Return [x, y] of the center of cell containing provided text 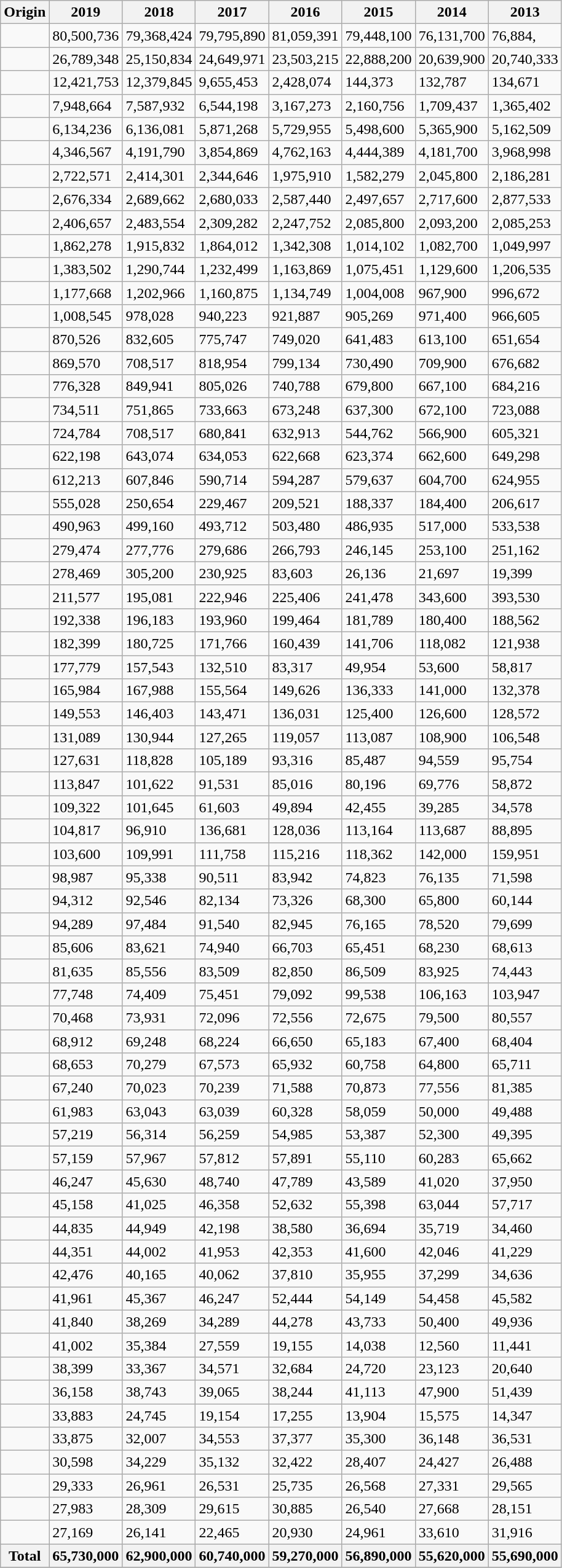
193,960 [232, 620]
160,439 [305, 643]
4,181,700 [451, 152]
41,002 [86, 1345]
38,580 [305, 1228]
192,338 [86, 620]
70,279 [159, 1065]
52,632 [305, 1205]
5,498,600 [379, 129]
57,812 [232, 1158]
70,873 [379, 1088]
921,887 [305, 316]
50,000 [451, 1111]
1,864,012 [232, 246]
76,884, [525, 36]
37,299 [451, 1275]
41,113 [379, 1392]
94,312 [86, 901]
79,795,890 [232, 36]
79,699 [525, 924]
90,511 [232, 877]
67,573 [232, 1065]
734,511 [86, 410]
2,587,440 [305, 199]
26,141 [159, 1532]
54,149 [379, 1298]
91,540 [232, 924]
132,787 [451, 82]
195,081 [159, 597]
1,202,966 [159, 293]
14,038 [379, 1345]
188,337 [379, 503]
159,951 [525, 854]
1,383,502 [86, 269]
53,387 [379, 1135]
55,620,000 [451, 1556]
94,289 [86, 924]
2,676,334 [86, 199]
82,134 [232, 901]
165,984 [86, 691]
47,789 [305, 1182]
113,847 [86, 784]
253,100 [451, 550]
63,043 [159, 1111]
776,328 [86, 386]
34,571 [232, 1368]
634,053 [232, 457]
54,985 [305, 1135]
222,946 [232, 597]
157,543 [159, 667]
751,865 [159, 410]
2,497,657 [379, 199]
44,002 [159, 1252]
65,662 [525, 1158]
52,444 [305, 1298]
79,500 [451, 1017]
35,955 [379, 1275]
128,572 [525, 714]
113,687 [451, 831]
730,490 [379, 363]
1,160,875 [232, 293]
132,378 [525, 691]
58,872 [525, 784]
277,776 [159, 550]
72,556 [305, 1017]
393,530 [525, 597]
80,196 [379, 784]
49,395 [525, 1135]
5,871,268 [232, 129]
1,232,499 [232, 269]
978,028 [159, 316]
49,488 [525, 1111]
279,474 [86, 550]
24,720 [379, 1368]
643,074 [159, 457]
76,135 [451, 877]
Origin [25, 12]
2,186,281 [525, 176]
604,700 [451, 480]
50,400 [451, 1322]
733,663 [232, 410]
136,333 [379, 691]
2,085,253 [525, 222]
12,560 [451, 1345]
101,645 [159, 807]
229,467 [232, 503]
80,500,736 [86, 36]
68,613 [525, 947]
65,932 [305, 1065]
966,605 [525, 316]
12,421,753 [86, 82]
68,912 [86, 1041]
31,916 [525, 1532]
641,483 [379, 340]
52,300 [451, 1135]
125,400 [379, 714]
17,255 [305, 1415]
86,509 [379, 971]
92,546 [159, 901]
108,900 [451, 737]
188,562 [525, 620]
996,672 [525, 293]
56,890,000 [379, 1556]
132,510 [232, 667]
127,265 [232, 737]
28,151 [525, 1509]
25,735 [305, 1486]
57,967 [159, 1158]
612,213 [86, 480]
24,745 [159, 1415]
44,278 [305, 1322]
35,132 [232, 1462]
2,093,200 [451, 222]
180,400 [451, 620]
20,930 [305, 1532]
177,779 [86, 667]
82,850 [305, 971]
649,298 [525, 457]
278,469 [86, 573]
805,026 [232, 386]
544,762 [379, 433]
65,711 [525, 1065]
15,575 [451, 1415]
651,654 [525, 340]
41,840 [86, 1322]
37,377 [305, 1439]
1,365,402 [525, 106]
2,428,074 [305, 82]
72,096 [232, 1017]
74,823 [379, 877]
65,451 [379, 947]
60,740,000 [232, 1556]
26,961 [159, 1486]
493,712 [232, 527]
26,531 [232, 1486]
149,553 [86, 714]
49,894 [305, 807]
2,877,533 [525, 199]
28,407 [379, 1462]
79,368,424 [159, 36]
39,285 [451, 807]
83,317 [305, 667]
667,100 [451, 386]
136,031 [305, 714]
3,167,273 [305, 106]
36,158 [86, 1392]
1,342,308 [305, 246]
29,333 [86, 1486]
594,287 [305, 480]
43,589 [379, 1182]
41,229 [525, 1252]
53,600 [451, 667]
54,458 [451, 1298]
5,162,509 [525, 129]
80,557 [525, 1017]
1,075,451 [379, 269]
136,681 [232, 831]
2015 [379, 12]
343,600 [451, 597]
57,891 [305, 1158]
70,239 [232, 1088]
142,000 [451, 854]
25,150,834 [159, 59]
27,668 [451, 1509]
69,776 [451, 784]
4,762,163 [305, 152]
230,925 [232, 573]
146,403 [159, 714]
533,538 [525, 527]
85,556 [159, 971]
1,206,535 [525, 269]
113,164 [379, 831]
97,484 [159, 924]
2,309,282 [232, 222]
566,900 [451, 433]
22,888,200 [379, 59]
1,163,869 [305, 269]
65,730,000 [86, 1556]
69,248 [159, 1041]
83,942 [305, 877]
2,247,752 [305, 222]
1,004,008 [379, 293]
637,300 [379, 410]
68,404 [525, 1041]
184,400 [451, 503]
91,531 [232, 784]
42,455 [379, 807]
34,460 [525, 1228]
517,000 [451, 527]
206,617 [525, 503]
68,230 [451, 947]
3,854,869 [232, 152]
503,480 [305, 527]
940,223 [232, 316]
41,953 [232, 1252]
41,025 [159, 1205]
42,198 [232, 1228]
9,655,453 [232, 82]
75,451 [232, 994]
85,016 [305, 784]
5,365,900 [451, 129]
141,000 [451, 691]
44,949 [159, 1228]
118,082 [451, 643]
27,559 [232, 1345]
19,399 [525, 573]
45,367 [159, 1298]
66,650 [305, 1041]
6,544,198 [232, 106]
77,556 [451, 1088]
1,134,749 [305, 293]
623,374 [379, 457]
74,409 [159, 994]
128,036 [305, 831]
182,399 [86, 643]
64,800 [451, 1065]
60,758 [379, 1065]
590,714 [232, 480]
85,606 [86, 947]
42,353 [305, 1252]
70,023 [159, 1088]
38,743 [159, 1392]
1,049,997 [525, 246]
59,270,000 [305, 1556]
49,936 [525, 1322]
95,338 [159, 877]
622,668 [305, 457]
61,983 [86, 1111]
167,988 [159, 691]
61,603 [232, 807]
32,007 [159, 1439]
55,690,000 [525, 1556]
60,283 [451, 1158]
141,706 [379, 643]
622,198 [86, 457]
20,639,900 [451, 59]
905,269 [379, 316]
1,582,279 [379, 176]
35,719 [451, 1228]
3,968,998 [525, 152]
1,008,545 [86, 316]
83,621 [159, 947]
98,987 [86, 877]
33,875 [86, 1439]
2018 [159, 12]
118,362 [379, 854]
34,578 [525, 807]
131,089 [86, 737]
34,636 [525, 1275]
41,600 [379, 1252]
43,733 [379, 1322]
36,694 [379, 1228]
111,758 [232, 854]
55,110 [379, 1158]
709,900 [451, 363]
775,747 [232, 340]
2,085,800 [379, 222]
24,649,971 [232, 59]
171,766 [232, 643]
2,689,662 [159, 199]
1,862,278 [86, 246]
7,948,664 [86, 106]
155,564 [232, 691]
14,347 [525, 1415]
149,626 [305, 691]
109,991 [159, 854]
60,328 [305, 1111]
58,817 [525, 667]
21,697 [451, 573]
740,788 [305, 386]
77,748 [86, 994]
605,321 [525, 433]
2,680,033 [232, 199]
106,163 [451, 994]
47,900 [451, 1392]
1,129,600 [451, 269]
579,637 [379, 480]
101,622 [159, 784]
56,259 [232, 1135]
30,885 [305, 1509]
266,793 [305, 550]
81,385 [525, 1088]
48,740 [232, 1182]
Total [25, 1556]
6,136,081 [159, 129]
20,740,333 [525, 59]
79,448,100 [379, 36]
41,961 [86, 1298]
39,065 [232, 1392]
1,915,832 [159, 246]
23,503,215 [305, 59]
34,289 [232, 1322]
44,351 [86, 1252]
34,229 [159, 1462]
225,406 [305, 597]
88,895 [525, 831]
76,165 [379, 924]
2,045,800 [451, 176]
45,158 [86, 1205]
2,344,646 [232, 176]
51,439 [525, 1392]
45,630 [159, 1182]
29,615 [232, 1509]
94,559 [451, 761]
60,144 [525, 901]
73,326 [305, 901]
22,465 [232, 1532]
29,565 [525, 1486]
613,100 [451, 340]
78,520 [451, 924]
24,427 [451, 1462]
5,729,955 [305, 129]
24,961 [379, 1532]
58,059 [379, 1111]
67,400 [451, 1041]
32,684 [305, 1368]
103,600 [86, 854]
2,483,554 [159, 222]
144,373 [379, 82]
130,944 [159, 737]
109,322 [86, 807]
181,789 [379, 620]
662,600 [451, 457]
2014 [451, 12]
95,754 [525, 761]
57,159 [86, 1158]
44,835 [86, 1228]
40,062 [232, 1275]
56,314 [159, 1135]
26,789,348 [86, 59]
34,553 [232, 1439]
68,300 [379, 901]
1,082,700 [451, 246]
49,954 [379, 667]
971,400 [451, 316]
305,200 [159, 573]
684,216 [525, 386]
42,046 [451, 1252]
723,088 [525, 410]
211,577 [86, 597]
26,136 [379, 573]
1,014,102 [379, 246]
869,570 [86, 363]
63,044 [451, 1205]
26,568 [379, 1486]
250,654 [159, 503]
35,300 [379, 1439]
83,603 [305, 573]
57,219 [86, 1135]
30,598 [86, 1462]
40,165 [159, 1275]
849,941 [159, 386]
74,940 [232, 947]
70,468 [86, 1017]
27,983 [86, 1509]
2,414,301 [159, 176]
2013 [525, 12]
196,183 [159, 620]
490,963 [86, 527]
2,160,756 [379, 106]
279,686 [232, 550]
673,248 [305, 410]
65,183 [379, 1041]
46,358 [232, 1205]
486,935 [379, 527]
7,587,932 [159, 106]
2016 [305, 12]
19,155 [305, 1345]
113,087 [379, 737]
74,443 [525, 971]
81,059,391 [305, 36]
127,631 [86, 761]
4,444,389 [379, 152]
103,947 [525, 994]
818,954 [232, 363]
96,910 [159, 831]
36,148 [451, 1439]
62,900,000 [159, 1556]
555,028 [86, 503]
832,605 [159, 340]
1,709,437 [451, 106]
2019 [86, 12]
45,582 [525, 1298]
35,384 [159, 1345]
246,145 [379, 550]
57,717 [525, 1205]
68,224 [232, 1041]
81,635 [86, 971]
241,478 [379, 597]
42,476 [86, 1275]
79,092 [305, 994]
134,671 [525, 82]
2,722,571 [86, 176]
65,800 [451, 901]
23,123 [451, 1368]
499,160 [159, 527]
13,904 [379, 1415]
1,975,910 [305, 176]
37,810 [305, 1275]
36,531 [525, 1439]
679,800 [379, 386]
11,441 [525, 1345]
672,100 [451, 410]
632,913 [305, 433]
20,640 [525, 1368]
199,464 [305, 620]
76,131,700 [451, 36]
624,955 [525, 480]
32,422 [305, 1462]
251,162 [525, 550]
680,841 [232, 433]
99,538 [379, 994]
607,846 [159, 480]
66,703 [305, 947]
209,521 [305, 503]
143,471 [232, 714]
105,189 [232, 761]
26,540 [379, 1509]
71,588 [305, 1088]
19,154 [232, 1415]
126,600 [451, 714]
28,309 [159, 1509]
749,020 [305, 340]
26,488 [525, 1462]
104,817 [86, 831]
72,675 [379, 1017]
55,398 [379, 1205]
68,653 [86, 1065]
67,240 [86, 1088]
38,399 [86, 1368]
83,509 [232, 971]
38,244 [305, 1392]
119,057 [305, 737]
83,925 [451, 971]
38,269 [159, 1322]
33,610 [451, 1532]
33,367 [159, 1368]
12,379,845 [159, 82]
118,828 [159, 761]
2,406,657 [86, 222]
33,883 [86, 1415]
6,134,236 [86, 129]
93,316 [305, 761]
41,020 [451, 1182]
799,134 [305, 363]
724,784 [86, 433]
82,945 [305, 924]
85,487 [379, 761]
4,191,790 [159, 152]
1,290,744 [159, 269]
27,331 [451, 1486]
27,169 [86, 1532]
1,177,668 [86, 293]
870,526 [86, 340]
121,938 [525, 643]
37,950 [525, 1182]
71,598 [525, 877]
967,900 [451, 293]
676,682 [525, 363]
73,931 [159, 1017]
115,216 [305, 854]
63,039 [232, 1111]
2,717,600 [451, 199]
4,346,567 [86, 152]
180,725 [159, 643]
106,548 [525, 737]
2017 [232, 12]
